Provide the (x, y) coordinate of the cell's center where the given text is located.  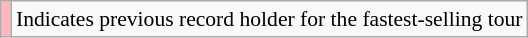
Indicates previous record holder for the fastest-selling tour (270, 19)
